Return [X, Y] of the center of cell containing provided text 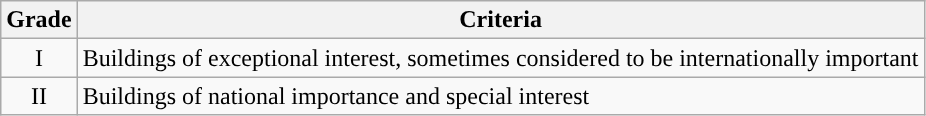
I [39, 58]
Criteria [500, 20]
Buildings of national importance and special interest [500, 96]
II [39, 96]
Buildings of exceptional interest, sometimes considered to be internationally important [500, 58]
Grade [39, 20]
